Scan for the cell matching the given text and deliver its (X, Y) coordinate at center. 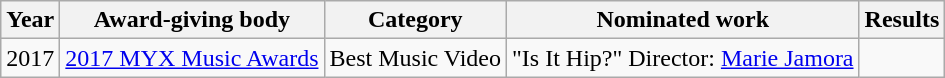
Results (902, 20)
2017 MYX Music Awards (192, 58)
Nominated work (684, 20)
Year (30, 20)
Best Music Video (416, 58)
Award-giving body (192, 20)
"Is It Hip?" Director: Marie Jamora (684, 58)
2017 (30, 58)
Category (416, 20)
